Output the [X, Y] coordinate of the center of the cell containing the given text.  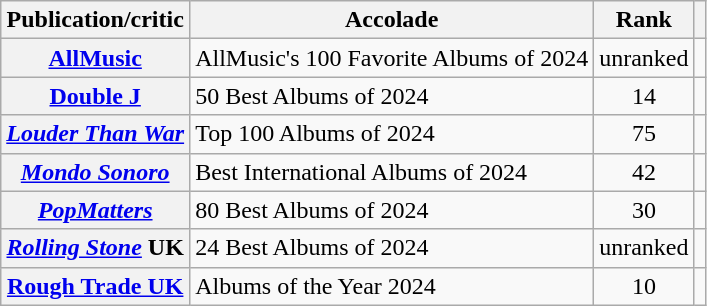
Best International Albums of 2024 [392, 172]
PopMatters [96, 210]
10 [644, 286]
50 Best Albums of 2024 [392, 96]
80 Best Albums of 2024 [392, 210]
Louder Than War [96, 134]
Top 100 Albums of 2024 [392, 134]
Publication/critic [96, 20]
24 Best Albums of 2024 [392, 248]
Rank [644, 20]
Rolling Stone UK [96, 248]
AllMusic [96, 58]
Mondo Sonoro [96, 172]
14 [644, 96]
30 [644, 210]
75 [644, 134]
42 [644, 172]
Rough Trade UK [96, 286]
Albums of the Year 2024 [392, 286]
Accolade [392, 20]
Double J [96, 96]
AllMusic's 100 Favorite Albums of 2024 [392, 58]
